Pinpoint the cell where the given text exists, returning its [X, Y] midpoint coordinate. 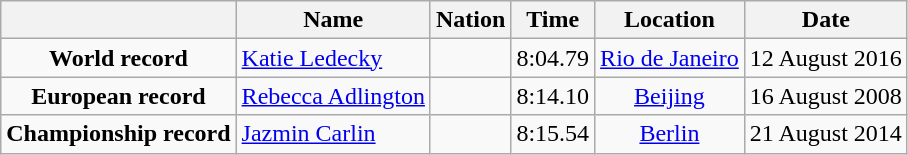
Name [333, 20]
Rio de Janeiro [670, 58]
8:14.10 [553, 96]
21 August 2014 [826, 134]
Berlin [670, 134]
8:15.54 [553, 134]
12 August 2016 [826, 58]
Nation [470, 20]
Rebecca Adlington [333, 96]
Championship record [118, 134]
European record [118, 96]
World record [118, 58]
Beijing [670, 96]
Location [670, 20]
Jazmin Carlin [333, 134]
Date [826, 20]
16 August 2008 [826, 96]
8:04.79 [553, 58]
Time [553, 20]
Katie Ledecky [333, 58]
